Scan for the cell matching the given text and deliver its [x, y] coordinate at center. 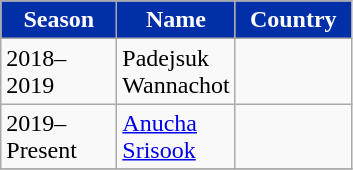
Country [293, 20]
Anucha Srisook [176, 136]
Padejsuk Wannachot [176, 72]
Name [176, 20]
2018–2019 [59, 72]
2019–Present [59, 136]
Season [59, 20]
